Scan for the cell matching the given text and deliver its (X, Y) coordinate at center. 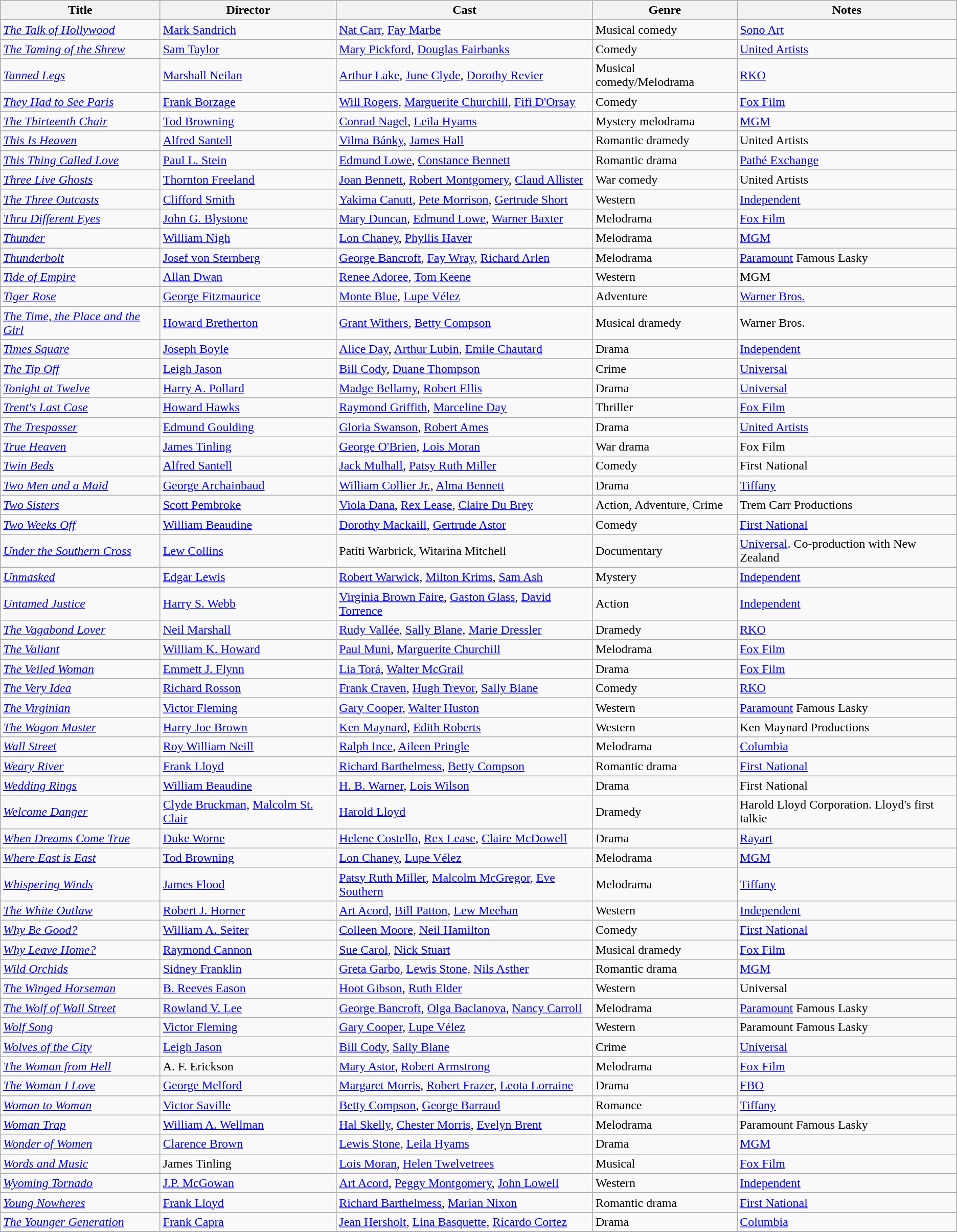
William A. Wellman (248, 1125)
Musical comedy/Melodrama (665, 76)
Thunderbolt (80, 257)
Conrad Nagel, Leila Hyams (465, 121)
The Winged Horseman (80, 989)
Wolf Song (80, 1027)
Adventure (665, 297)
Tanned Legs (80, 76)
Rayart (847, 838)
Tonight at Twelve (80, 388)
Two Men and a Maid (80, 485)
George Archainbaud (248, 485)
Robert Warwick, Milton Krims, Sam Ash (465, 577)
Harold Lloyd (465, 812)
Sam Taylor (248, 49)
Howard Hawks (248, 408)
Weary River (80, 766)
War comedy (665, 180)
Welcome Danger (80, 812)
Gary Cooper, Walter Huston (465, 708)
Virginia Brown Faire, Gaston Glass, David Torrence (465, 603)
Romantic dramedy (665, 141)
The Wolf of Wall Street (80, 1008)
Richard Rosson (248, 688)
Thornton Freeland (248, 180)
Margaret Morris, Robert Frazer, Leota Lorraine (465, 1086)
Lewis Stone, Leila Hyams (465, 1144)
William Nigh (248, 238)
Clifford Smith (248, 199)
The Three Outcasts (80, 199)
George Bancroft, Fay Wray, Richard Arlen (465, 257)
Woman to Woman (80, 1105)
George Fitzmaurice (248, 297)
War drama (665, 446)
Woman Trap (80, 1125)
Untamed Justice (80, 603)
Tiger Rose (80, 297)
Unmasked (80, 577)
The Veiled Woman (80, 669)
Colleen Moore, Neil Hamilton (465, 930)
Howard Bretherton (248, 323)
William A. Seiter (248, 930)
Wolves of the City (80, 1047)
Action, Adventure, Crime (665, 505)
William K. Howard (248, 649)
Monte Blue, Lupe Vélez (465, 297)
Scott Pembroke (248, 505)
Wall Street (80, 747)
Sue Carol, Nick Stuart (465, 950)
Allan Dwan (248, 277)
Ken Maynard Productions (847, 727)
Harold Lloyd Corporation. Lloyd's first talkie (847, 812)
Cast (465, 10)
The Very Idea (80, 688)
Richard Barthelmess, Betty Compson (465, 766)
Words and Music (80, 1163)
FBO (847, 1086)
Will Rogers, Marguerite Churchill, Fifi D'Orsay (465, 102)
Wonder of Women (80, 1144)
Two Sisters (80, 505)
William Collier Jr., Alma Bennett (465, 485)
B. Reeves Eason (248, 989)
Gary Cooper, Lupe Vélez (465, 1027)
Viola Dana, Rex Lease, Claire Du Brey (465, 505)
Nat Carr, Fay Marbe (465, 30)
Paul Muni, Marguerite Churchill (465, 649)
The Thirteenth Chair (80, 121)
Three Live Ghosts (80, 180)
The Time, the Place and the Girl (80, 323)
Wedding Rings (80, 786)
Ralph Ince, Aileen Pringle (465, 747)
J.P. McGowan (248, 1183)
Lon Chaney, Phyllis Haver (465, 238)
Raymond Cannon (248, 950)
Mary Pickford, Douglas Fairbanks (465, 49)
George Bancroft, Olga Baclanova, Nancy Carroll (465, 1008)
Marshall Neilan (248, 76)
Lia Torá, Walter McGrail (465, 669)
Frank Capra (248, 1222)
Notes (847, 10)
Under the Southern Cross (80, 550)
Rudy Vallée, Sally Blane, Marie Dressler (465, 630)
Lew Collins (248, 550)
They Had to See Paris (80, 102)
Twin Beds (80, 466)
This Is Heaven (80, 141)
Patsy Ruth Miller, Malcolm McGregor, Eve Southern (465, 884)
Dorothy Mackaill, Gertrude Astor (465, 524)
The Virginian (80, 708)
True Heaven (80, 446)
Sidney Franklin (248, 969)
Whispering Winds (80, 884)
George O'Brien, Lois Moran (465, 446)
Lois Moran, Helen Twelvetrees (465, 1163)
Where East is East (80, 858)
Romance (665, 1105)
Jack Mulhall, Patsy Ruth Miller (465, 466)
Mary Duncan, Edmund Lowe, Warner Baxter (465, 218)
Documentary (665, 550)
Sono Art (847, 30)
Musical comedy (665, 30)
Trent's Last Case (80, 408)
Trem Carr Productions (847, 505)
Vilma Bánky, James Hall (465, 141)
Wild Orchids (80, 969)
Lon Chaney, Lupe Vélez (465, 858)
Bill Cody, Duane Thompson (465, 369)
Robert J. Horner (248, 910)
The Woman from Hell (80, 1066)
Hal Skelly, Chester Morris, Evelyn Brent (465, 1125)
Grant Withers, Betty Compson (465, 323)
The Wagon Master (80, 727)
Thriller (665, 408)
George Melford (248, 1086)
Edmund Lowe, Constance Bennett (465, 160)
Frank Craven, Hugh Trevor, Sally Blane (465, 688)
Art Acord, Peggy Montgomery, John Lowell (465, 1183)
Helene Costello, Rex Lease, Claire McDowell (465, 838)
Paul L. Stein (248, 160)
Mystery melodrama (665, 121)
Bill Cody, Sally Blane (465, 1047)
John G. Blystone (248, 218)
Edmund Goulding (248, 427)
Victor Saville (248, 1105)
Why Be Good? (80, 930)
Mystery (665, 577)
Duke Worne (248, 838)
Arthur Lake, June Clyde, Dorothy Revier (465, 76)
Clyde Bruckman, Malcolm St. Clair (248, 812)
Tide of Empire (80, 277)
Roy William Neill (248, 747)
Renee Adoree, Tom Keene (465, 277)
Genre (665, 10)
Alice Day, Arthur Lubin, Emile Chautard (465, 349)
The Talk of Hollywood (80, 30)
Harry S. Webb (248, 603)
Title (80, 10)
Hoot Gibson, Ruth Elder (465, 989)
Times Square (80, 349)
Mark Sandrich (248, 30)
Thru Different Eyes (80, 218)
Patiti Warbrick, Witarina Mitchell (465, 550)
Raymond Griffith, Marceline Day (465, 408)
Greta Garbo, Lewis Stone, Nils Asther (465, 969)
Action (665, 603)
The Vagabond Lover (80, 630)
Gloria Swanson, Robert Ames (465, 427)
Neil Marshall (248, 630)
Director (248, 10)
A. F. Erickson (248, 1066)
Josef von Sternberg (248, 257)
Jean Hersholt, Lina Basquette, Ricardo Cortez (465, 1222)
Thunder (80, 238)
The Trespasser (80, 427)
Ken Maynard, Edith Roberts (465, 727)
Emmett J. Flynn (248, 669)
The Valiant (80, 649)
Joan Bennett, Robert Montgomery, Claud Allister (465, 180)
The White Outlaw (80, 910)
This Thing Called Love (80, 160)
Betty Compson, George Barraud (465, 1105)
Two Weeks Off (80, 524)
Frank Borzage (248, 102)
Yakima Canutt, Pete Morrison, Gertrude Short (465, 199)
Edgar Lewis (248, 577)
The Woman I Love (80, 1086)
Young Nowheres (80, 1202)
Art Acord, Bill Patton, Lew Meehan (465, 910)
Why Leave Home? (80, 950)
James Flood (248, 884)
Harry A. Pollard (248, 388)
Universal. Co-production with New Zealand (847, 550)
The Taming of the Shrew (80, 49)
H. B. Warner, Lois Wilson (465, 786)
Mary Astor, Robert Armstrong (465, 1066)
Wyoming Tornado (80, 1183)
Joseph Boyle (248, 349)
Harry Joe Brown (248, 727)
Musical (665, 1163)
Rowland V. Lee (248, 1008)
Pathé Exchange (847, 160)
When Dreams Come True (80, 838)
The Younger Generation (80, 1222)
Clarence Brown (248, 1144)
The Tip Off (80, 369)
Madge Bellamy, Robert Ellis (465, 388)
Richard Barthelmess, Marian Nixon (465, 1202)
